Return the [x, y] coordinate for the center point of the cell that contains the specified text.  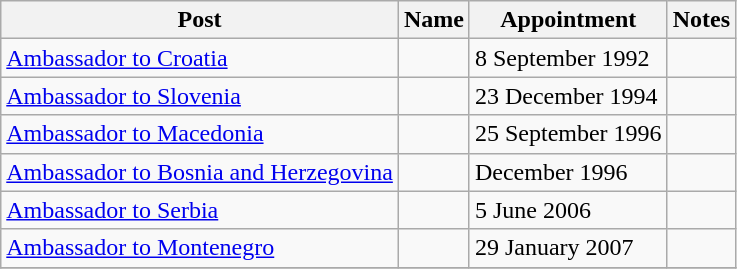
Notes [701, 20]
Ambassador to Montenegro [200, 248]
29 January 2007 [568, 248]
Ambassador to Serbia [200, 210]
Appointment [568, 20]
25 September 1996 [568, 134]
Name [434, 20]
Ambassador to Slovenia [200, 96]
Post [200, 20]
Ambassador to Macedonia [200, 134]
December 1996 [568, 172]
Ambassador to Bosnia and Herzegovina [200, 172]
8 September 1992 [568, 58]
5 June 2006 [568, 210]
Ambassador to Croatia [200, 58]
23 December 1994 [568, 96]
